Pinpoint the cell where the given text exists, returning its (X, Y) midpoint coordinate. 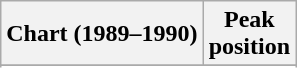
Chart (1989–1990) (102, 34)
Peakposition (249, 34)
